For the text-containing cell, return its midpoint in (x, y) coordinate format. 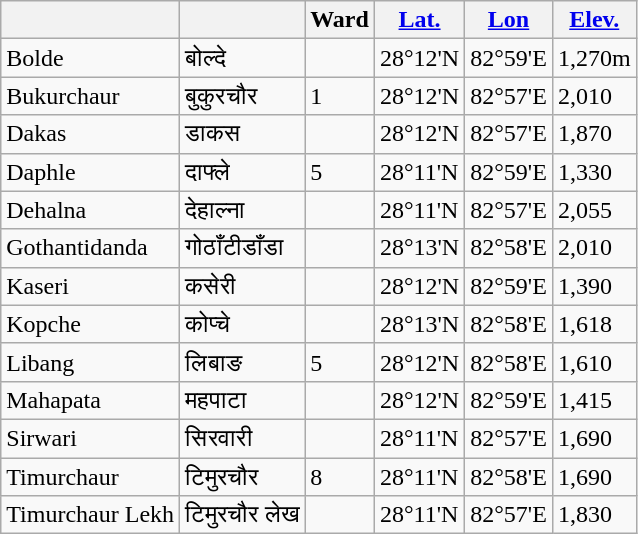
1,415 (594, 400)
Sirwari (90, 438)
दाफ्ले (242, 172)
टिमुरचौर (242, 477)
Libang (90, 362)
Dehalna (90, 210)
Lat. (419, 20)
सिरवारी (242, 438)
1 (340, 96)
टिमुरचौर लेख (242, 515)
8 (340, 477)
Dakas (90, 134)
1,330 (594, 172)
लिबाङ (242, 362)
कोप्चे (242, 324)
Bolde (90, 58)
देहाल्ना (242, 210)
Ward (340, 20)
2,055 (594, 210)
Timurchaur Lekh (90, 515)
1,270m (594, 58)
Mahapata (90, 400)
Lon (509, 20)
Daphle (90, 172)
बुकुरचौर (242, 96)
डाकस (242, 134)
Timurchaur (90, 477)
कसेरी (242, 286)
Bukurchaur (90, 96)
Elev. (594, 20)
Kopche (90, 324)
Gothantidanda (90, 248)
1,390 (594, 286)
1,830 (594, 515)
1,618 (594, 324)
महपाटा (242, 400)
1,610 (594, 362)
गोठाँटीडाँडा (242, 248)
1,870 (594, 134)
Kaseri (90, 286)
बोल्दे (242, 58)
